Identify which cell holds the provided text, then report its (x, y) central coordinate. 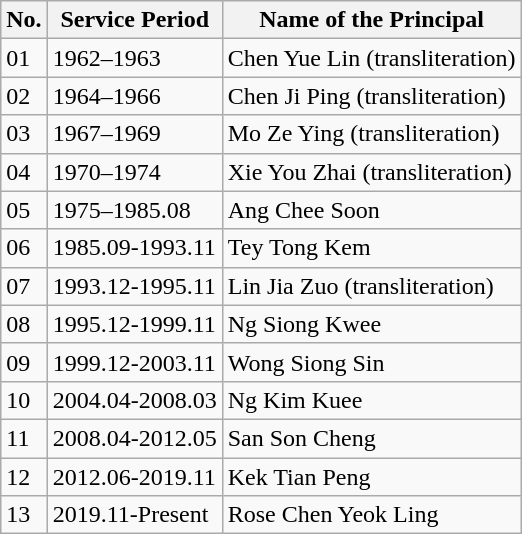
1993.12-1995.11 (134, 286)
09 (24, 362)
Lin Jia Zuo (transliteration) (372, 286)
No. (24, 20)
2012.06-2019.11 (134, 477)
03 (24, 134)
San Son Cheng (372, 438)
Xie You Zhai (transliteration) (372, 172)
2008.04-2012.05 (134, 438)
Tey Tong Kem (372, 248)
05 (24, 210)
Ang Chee Soon (372, 210)
1985.09-1993.11 (134, 248)
1964–1966 (134, 96)
1999.12-2003.11 (134, 362)
02 (24, 96)
2004.04-2008.03 (134, 400)
1962–1963 (134, 58)
Kek Tian Peng (372, 477)
06 (24, 248)
04 (24, 172)
08 (24, 324)
Service Period (134, 20)
1995.12-1999.11 (134, 324)
10 (24, 400)
Ng Kim Kuee (372, 400)
01 (24, 58)
Rose Chen Yeok Ling (372, 515)
12 (24, 477)
07 (24, 286)
1967–1969 (134, 134)
13 (24, 515)
1970–1974 (134, 172)
Chen Ji Ping (transliteration) (372, 96)
2019.11-Present (134, 515)
Mo Ze Ying (transliteration) (372, 134)
Wong Siong Sin (372, 362)
Name of the Principal (372, 20)
Chen Yue Lin (transliteration) (372, 58)
11 (24, 438)
1975–1985.08 (134, 210)
Ng Siong Kwee (372, 324)
